Detect which cell encompasses the target text, then output its [X, Y] center coordinate. 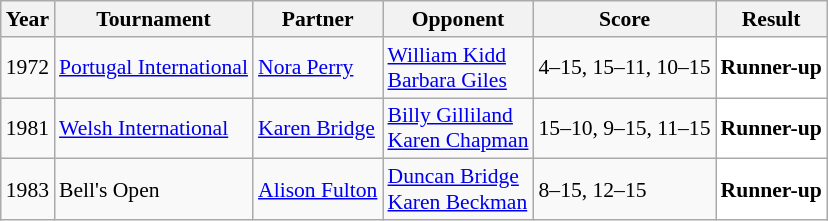
Opponent [458, 19]
Bell's Open [154, 190]
1972 [28, 68]
8–15, 12–15 [624, 190]
Partner [318, 19]
Portugal International [154, 68]
Result [772, 19]
Billy Gilliland Karen Chapman [458, 128]
Welsh International [154, 128]
1983 [28, 190]
Karen Bridge [318, 128]
1981 [28, 128]
Score [624, 19]
Duncan Bridge Karen Beckman [458, 190]
Nora Perry [318, 68]
William Kidd Barbara Giles [458, 68]
15–10, 9–15, 11–15 [624, 128]
4–15, 15–11, 10–15 [624, 68]
Tournament [154, 19]
Alison Fulton [318, 190]
Year [28, 19]
